Pinpoint the cell where the given text exists, returning its (X, Y) midpoint coordinate. 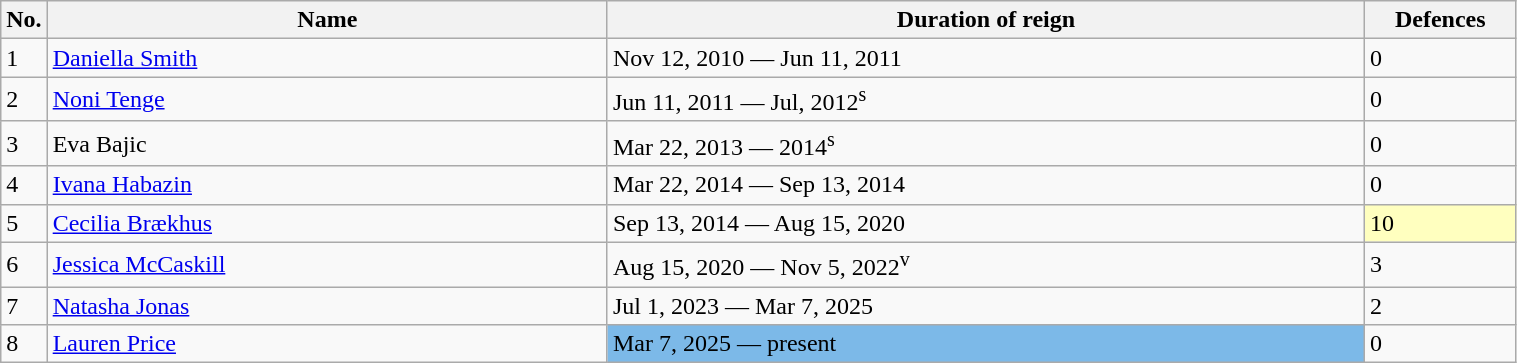
No. (24, 20)
Daniella Smith (327, 58)
10 (1441, 223)
Name (327, 20)
6 (24, 264)
Jul 1, 2023 — Mar 7, 2025 (986, 306)
4 (24, 185)
1 (24, 58)
Nov 12, 2010 — Jun 11, 2011 (986, 58)
Mar 7, 2025 — present (986, 344)
Lauren Price (327, 344)
Ivana Habazin (327, 185)
Noni Tenge (327, 100)
Jessica McCaskill (327, 264)
Mar 22, 2013 — 2014s (986, 144)
Natasha Jonas (327, 306)
Aug 15, 2020 — Nov 5, 2022v (986, 264)
Sep 13, 2014 — Aug 15, 2020 (986, 223)
Mar 22, 2014 — Sep 13, 2014 (986, 185)
Defences (1441, 20)
Duration of reign (986, 20)
Eva Bajic (327, 144)
5 (24, 223)
Cecilia Brækhus (327, 223)
8 (24, 344)
Jun 11, 2011 — Jul, 2012s (986, 100)
7 (24, 306)
